Pinpoint the cell where the given text exists, returning its [x, y] midpoint coordinate. 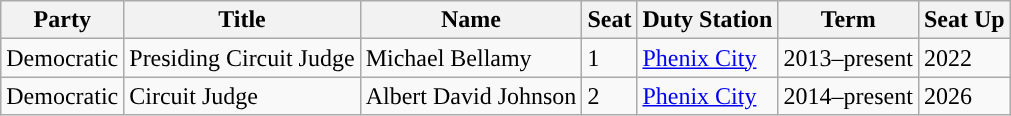
Michael Bellamy [471, 58]
2013–present [848, 58]
Party [62, 20]
Duty Station [708, 20]
Albert David Johnson [471, 96]
Seat [610, 20]
Seat Up [964, 20]
Title [242, 20]
Presiding Circuit Judge [242, 58]
2 [610, 96]
2014–present [848, 96]
1 [610, 58]
Circuit Judge [242, 96]
2022 [964, 58]
2026 [964, 96]
Term [848, 20]
Name [471, 20]
